Pinpoint the cell where the given text exists, returning its [x, y] midpoint coordinate. 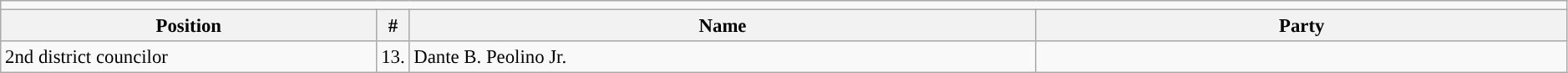
2nd district councilor [189, 57]
13. [393, 57]
Name [723, 26]
# [393, 26]
Dante B. Peolino Jr. [723, 57]
Position [189, 26]
Party [1302, 26]
